From the cell containing the given text, extract its center point as (X, Y) coordinate. 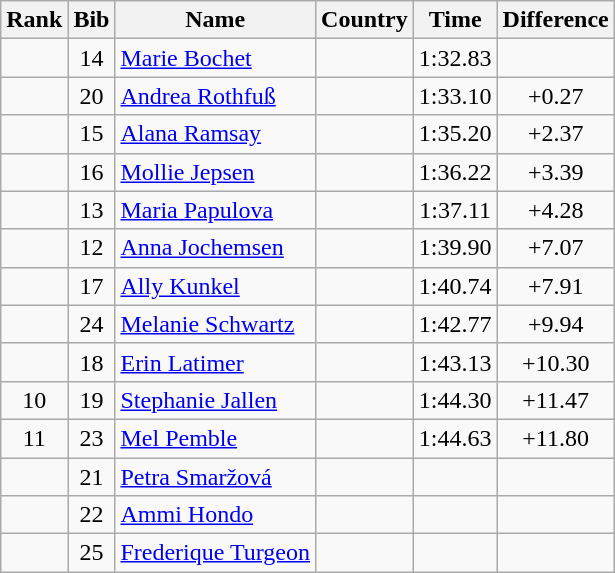
Alana Ramsay (216, 134)
1:43.13 (455, 362)
Melanie Schwartz (216, 324)
23 (92, 438)
1:35.20 (455, 134)
Erin Latimer (216, 362)
+10.30 (556, 362)
Difference (556, 20)
Country (365, 20)
25 (92, 553)
+7.91 (556, 286)
+11.80 (556, 438)
Petra Smaržová (216, 477)
+0.27 (556, 96)
18 (92, 362)
13 (92, 210)
1:40.74 (455, 286)
+9.94 (556, 324)
Mollie Jepsen (216, 172)
Maria Papulova (216, 210)
24 (92, 324)
11 (34, 438)
1:39.90 (455, 248)
Rank (34, 20)
10 (34, 400)
Stephanie Jallen (216, 400)
17 (92, 286)
1:33.10 (455, 96)
Time (455, 20)
Name (216, 20)
20 (92, 96)
19 (92, 400)
Ammi Hondo (216, 515)
16 (92, 172)
1:44.63 (455, 438)
+2.37 (556, 134)
1:36.22 (455, 172)
Ally Kunkel (216, 286)
+11.47 (556, 400)
Anna Jochemsen (216, 248)
+3.39 (556, 172)
1:42.77 (455, 324)
1:32.83 (455, 58)
22 (92, 515)
14 (92, 58)
12 (92, 248)
Andrea Rothfuß (216, 96)
Marie Bochet (216, 58)
+4.28 (556, 210)
Bib (92, 20)
15 (92, 134)
1:44.30 (455, 400)
1:37.11 (455, 210)
Frederique Turgeon (216, 553)
21 (92, 477)
+7.07 (556, 248)
Mel Pemble (216, 438)
